Extract the [X, Y] coordinate from the center of the cell holding the provided text.  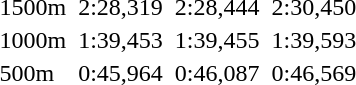
1:39,455 [217, 40]
1:39,453 [121, 40]
